Provide the (x, y) coordinate of the cell's center where the given text is located.  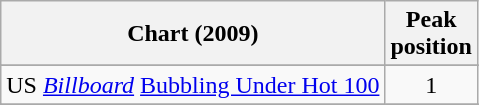
Chart (2009) (193, 34)
US Billboard Bubbling Under Hot 100 (193, 85)
Peakposition (431, 34)
1 (431, 85)
